Capture the cell that displays the provided text and extract its (x, y) central coordinate. 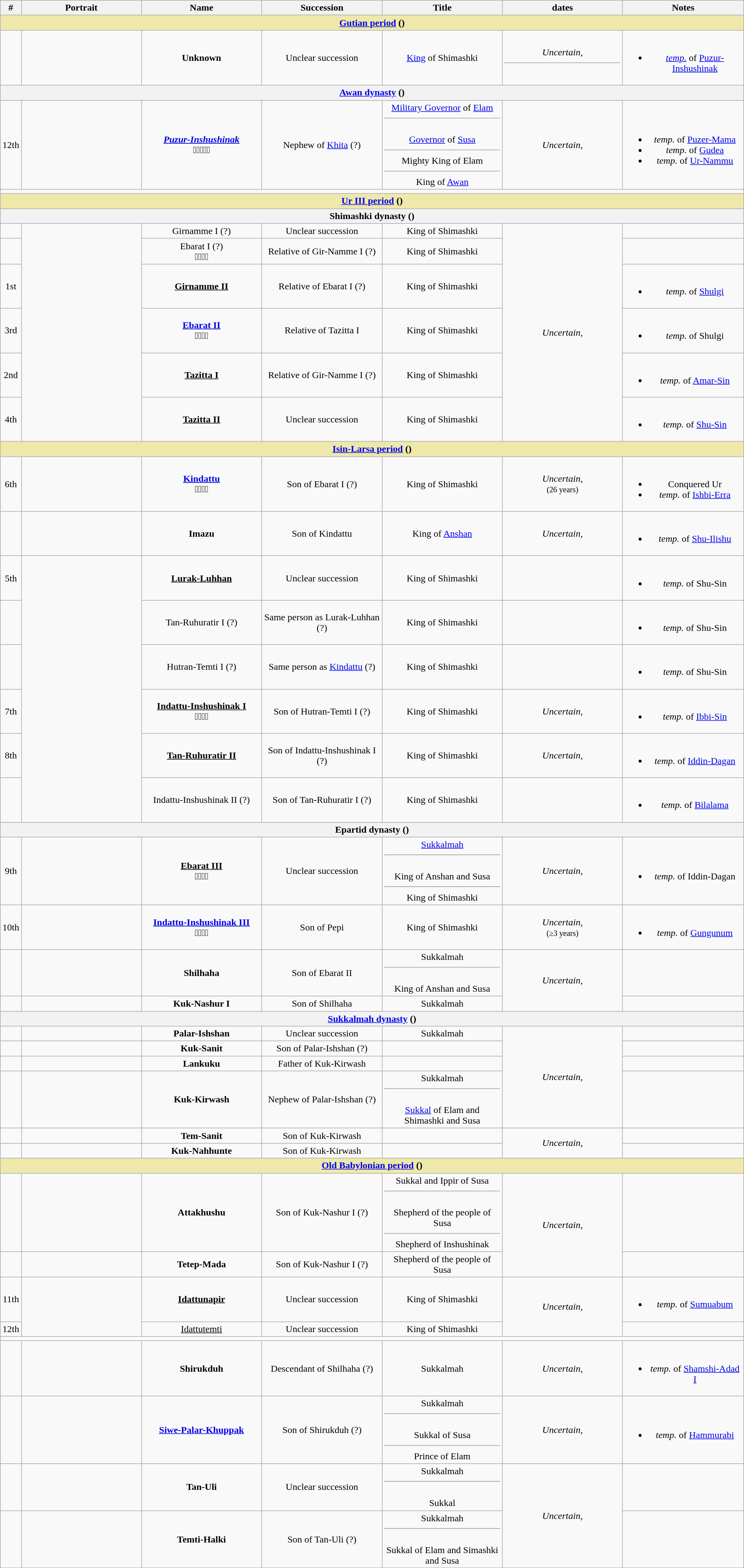
Shimashki dynasty () (372, 216)
Tazitta II (202, 419)
Portrait (81, 8)
Kuk-Sanit (202, 1049)
Tan-Uli (202, 1487)
Relative of Tazitta I (322, 331)
Imazu (202, 534)
Son of Shirukduh (?) (322, 1430)
Conquered Ur temp. of Ishbi-Erra (684, 484)
Awan dynasty () (372, 93)
Sukkal and Ippir of SusaShepherd of the people of Susa Shepherd of Inshushinak (443, 1212)
10th (11, 927)
Gutian period () (372, 23)
Attakhushu (202, 1212)
Shepherd of the people of Susa (443, 1264)
Idattutemti (202, 1329)
Indattu-Inshushinak III𒀭𒄿𒁕𒁺 (202, 927)
Unknown (202, 58)
11th (11, 1299)
dates (562, 8)
Son of Tan-Ruhuratir I (?) (322, 800)
8th (11, 755)
SukkalmahSukkal (443, 1487)
Puzur-Inshushinak𒅤𒊭𒀭𒈹𒂞 (202, 144)
Son of Palar-Ishshan (?) (322, 1049)
King of Anshan (443, 534)
Kuk-Nahhunte (202, 1151)
SukkalmahSukkal of Elam and Simashki and Susa (443, 1539)
Ebarat III𒂊𒁀𒊏𒀜 (202, 871)
Hutran-Temti I (?) (202, 667)
Old Babylonian period () (372, 1166)
6th (11, 484)
Same person as Lurak-Luhhan (?) (322, 623)
Descendant of Shilhaha (?) (322, 1368)
Nephew of Palar-Ishshan (?) (322, 1100)
Relative of Ebarat I (?) (322, 286)
Shirukduh (202, 1368)
Title (443, 8)
Girnamme I (?) (202, 231)
Indattu-Inshushinak I𒀭𒄿𒁕𒁺 (202, 711)
Shilhaha (202, 973)
Girnamme II (202, 286)
Son of Pepi (322, 927)
Ebarat II𒂊𒁀𒊏𒀜 (202, 331)
temp. of Sumuabum (684, 1299)
temp. of Bilalama (684, 800)
Indattu-Inshushinak II (?) (202, 800)
Sukkalmah dynasty () (372, 1019)
Epartid dynasty () (372, 830)
SukkalmahKing of Anshan and Susa (443, 973)
Tetep-Mada (202, 1264)
temp. of Gungunum (684, 927)
Uncertain, (26 years) (562, 484)
Succession (322, 8)
Father of Kuk-Kirwash (322, 1064)
Son of Hutran-Temti I (?) (322, 711)
Son of Shilhaha (322, 1003)
Tan-Ruhuratir II (202, 755)
temp. of Hammurabi (684, 1430)
Name (202, 8)
Son of Ebarat I (?) (322, 484)
Uncertain, (≥3 years) (562, 927)
9th (11, 871)
5th (11, 578)
temp. of Puzur-Inshushinak (684, 58)
Isin-Larsa period () (372, 449)
2nd (11, 375)
temp. of Shamshi-Adad I (684, 1368)
Ur III period () (372, 201)
temp. of Shu-Ilishu (684, 534)
Lankuku (202, 1064)
Nephew of Khita (?) (322, 144)
temp. of Ibbi-Sin (684, 711)
Same person as Kindattu (?) (322, 667)
Idattunapir (202, 1299)
Son of Indattu-Inshushinak I (?) (322, 755)
Temti-Halki (202, 1539)
Palar-Ishshan (202, 1034)
Military Governor of ElamGovernor of Susa Mighty King of Elam King of Awan (443, 144)
# (11, 8)
Notes (684, 8)
4th (11, 419)
SukkalmahSukkal of Susa Prince of Elam (443, 1430)
Lurak-Luhhan (202, 578)
Son of Kindattu (322, 534)
Siwe-Palar-Khuppak (202, 1430)
Kuk-Nashur I (202, 1003)
Tem-Sanit (202, 1136)
3rd (11, 331)
Tan-Ruhuratir I (?) (202, 623)
Kindattu𒆠𒅔𒁕𒌅 (202, 484)
Son of Tan-Uli (?) (322, 1539)
1st (11, 286)
SukkalmahKing of Anshan and Susa King of Shimashki (443, 871)
Ebarat I (?)𒂊𒁀𒊏𒀜 (202, 251)
temp. of Puzer-Mamatemp. of Gudeatemp. of Ur-Nammu (684, 144)
temp. of Amar-Sin (684, 375)
7th (11, 711)
SukkalmahSukkal of Elam and Shimashki and Susa (443, 1100)
Tazitta I (202, 375)
Kuk-Kirwash (202, 1100)
Son of Ebarat II (322, 973)
